Determine the (X, Y) coordinate at the center of the cell enclosing the given text.  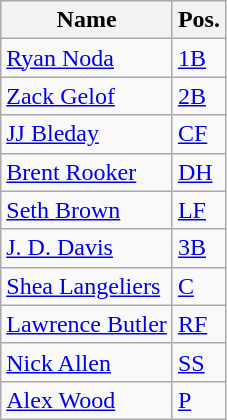
2B (198, 96)
3B (198, 248)
RF (198, 324)
Pos. (198, 20)
JJ Bleday (87, 134)
DH (198, 172)
SS (198, 362)
C (198, 286)
Zack Gelof (87, 96)
Seth Brown (87, 210)
CF (198, 134)
P (198, 400)
Name (87, 20)
Shea Langeliers (87, 286)
LF (198, 210)
1B (198, 58)
Lawrence Butler (87, 324)
Alex Wood (87, 400)
Ryan Noda (87, 58)
J. D. Davis (87, 248)
Brent Rooker (87, 172)
Nick Allen (87, 362)
